Determine the [x, y] coordinate at the center of the cell enclosing the given text.  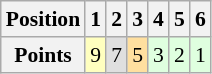
4 [158, 19]
6 [200, 19]
7 [116, 55]
Position [43, 19]
9 [96, 55]
Points [43, 55]
